Determine the [X, Y] coordinate at the center of the cell enclosing the given text.  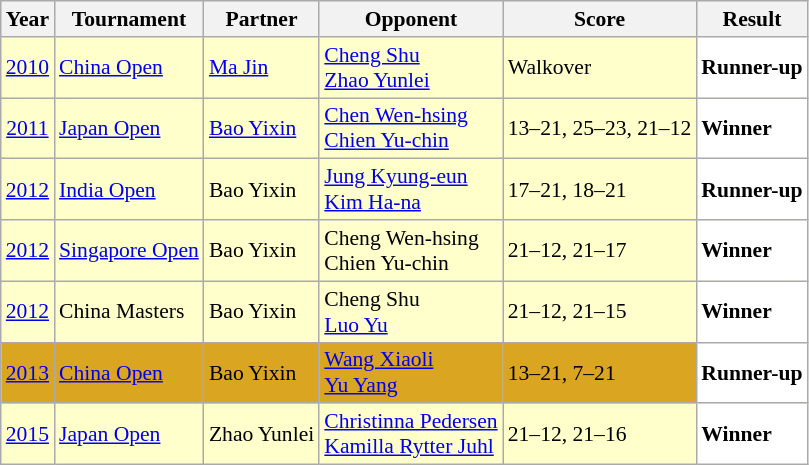
Year [28, 19]
21–12, 21–16 [600, 434]
Wang Xiaoli Yu Yang [410, 372]
Christinna Pedersen Kamilla Rytter Juhl [410, 434]
2013 [28, 372]
Cheng Shu Luo Yu [410, 312]
India Open [129, 190]
Score [600, 19]
Walkover [600, 68]
Jung Kyung-eun Kim Ha-na [410, 190]
Ma Jin [262, 68]
Cheng Wen-hsing Chien Yu-chin [410, 250]
Zhao Yunlei [262, 434]
Tournament [129, 19]
Partner [262, 19]
2010 [28, 68]
2015 [28, 434]
China Masters [129, 312]
Opponent [410, 19]
13–21, 7–21 [600, 372]
Result [752, 19]
21–12, 21–17 [600, 250]
21–12, 21–15 [600, 312]
Singapore Open [129, 250]
Chen Wen-hsing Chien Yu-chin [410, 128]
Cheng Shu Zhao Yunlei [410, 68]
17–21, 18–21 [600, 190]
13–21, 25–23, 21–12 [600, 128]
2011 [28, 128]
